Provide the [x, y] coordinate of the cell's center where the given text is located.  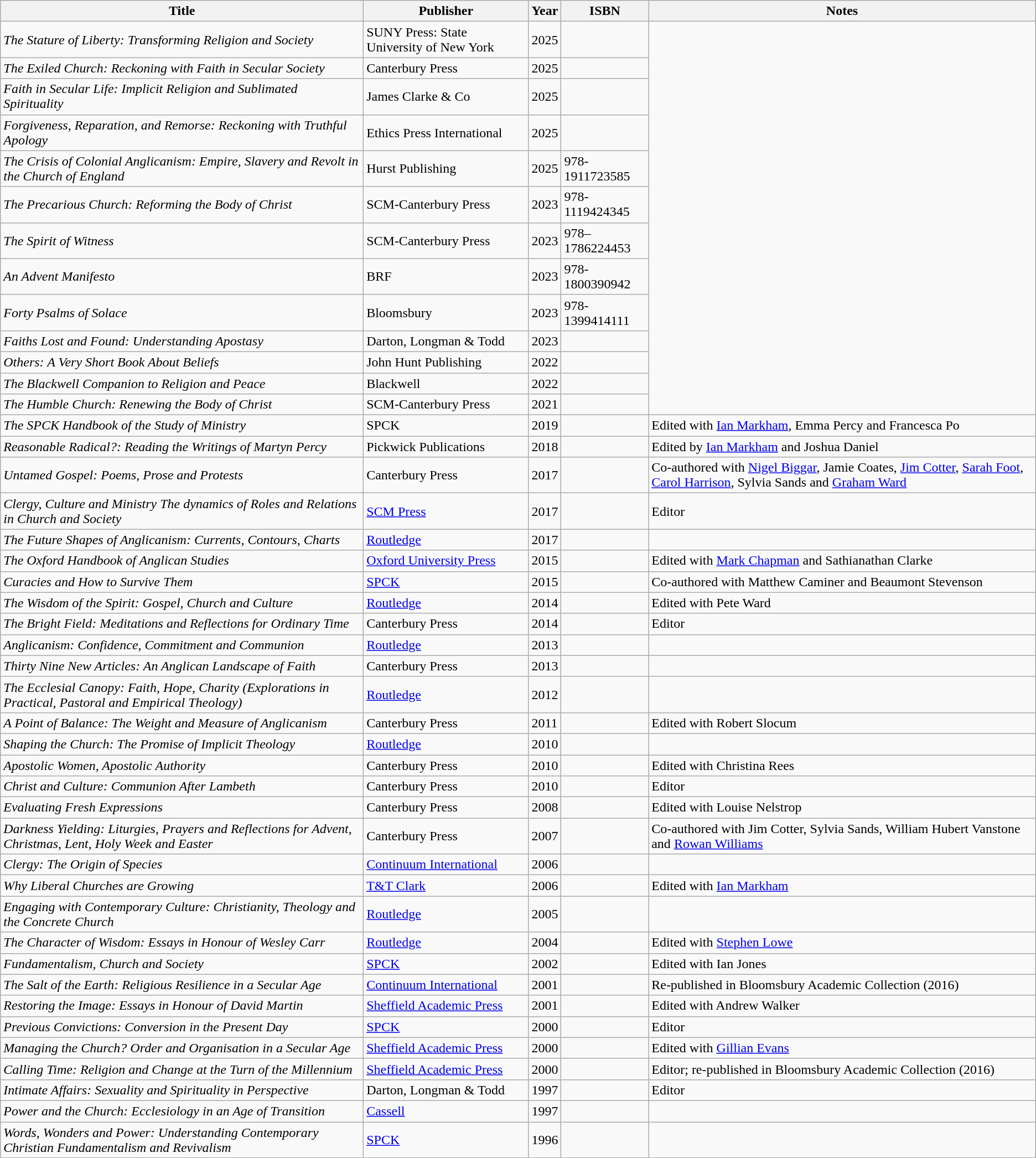
SUNY Press: State University of New York [446, 40]
Co-authored with Nigel Biggar, Jamie Coates, Jim Cotter, Sarah Foot, Carol Harrison, Sylvia Sands and Graham Ward [842, 475]
2008 [545, 808]
Bloomsbury [446, 312]
Edited with Ian Jones [842, 964]
Faiths Lost and Found: Understanding Apostasy [182, 341]
Forty Psalms of Solace [182, 312]
2005 [545, 914]
Year [545, 11]
Ethics Press International [446, 133]
The Stature of Liberty: Transforming Religion and Society [182, 40]
The Exiled Church: Reckoning with Faith in Secular Society [182, 68]
Notes [842, 11]
The Spirit of Witness [182, 240]
Title [182, 11]
Edited with Gillian Evans [842, 1048]
Re-published in Bloomsbury Academic Collection (2016) [842, 985]
Edited with Christina Rees [842, 766]
Co-authored with Jim Cotter, Sylvia Sands, William Hubert Vanstone and Rowan Williams [842, 836]
Thirty Nine New Articles: An Anglican Landscape of Faith [182, 666]
Words, Wonders and Power: Understanding Contemporary Christian Fundamentalism and Revivalism [182, 1139]
Blackwell [446, 384]
Engaging with Contemporary Culture: Christianity, Theology and the Concrete Church [182, 914]
Darkness Yielding: Liturgies, Prayers and Reflections for Advent, Christmas, Lent, Holy Week and Easter [182, 836]
1996 [545, 1139]
Edited with Stephen Lowe [842, 943]
Intimate Affairs: Sexuality and Spirituality in Perspective [182, 1090]
An Advent Manifesto [182, 277]
Edited with Ian Markham [842, 886]
Edited with Pete Ward [842, 603]
Untamed Gospel: Poems, Prose and Protests [182, 475]
2011 [545, 723]
Hurst Publishing [446, 168]
Curacies and How to Survive Them [182, 582]
2021 [545, 405]
Edited with Mark Chapman and Sathianathan Clarke [842, 561]
Clergy: The Origin of Species [182, 865]
The Future Shapes of Anglicanism: Currents, Contours, Charts [182, 540]
BRF [446, 277]
Shaping the Church: The Promise of Implicit Theology [182, 744]
The Salt of the Earth: Religious Resilience in a Secular Age [182, 985]
Edited with Louise Nelstrop [842, 808]
Restoring the Image: Essays in Honour of David Martin [182, 1006]
978–1786224453 [605, 240]
Anglicanism: Confidence, Commitment and Communion [182, 645]
ISBN [605, 11]
Apostolic Women, Apostolic Authority [182, 766]
2019 [545, 426]
Calling Time: Religion and Change at the Turn of the Millennium [182, 1069]
James Clarke & Co [446, 96]
Others: A Very Short Book About Beliefs [182, 362]
The Humble Church: Renewing the Body of Christ [182, 405]
Publisher [446, 11]
The Oxford Handbook of Anglican Studies [182, 561]
2018 [545, 447]
Oxford University Press [446, 561]
2012 [545, 694]
The Bright Field: Meditations and Reflections for Ordinary Time [182, 624]
The Wisdom of the Spirit: Gospel, Church and Culture [182, 603]
Evaluating Fresh Expressions [182, 808]
Managing the Church? Order and Organisation in a Secular Age [182, 1048]
Editor; re-published in Bloomsbury Academic Collection (2016) [842, 1069]
978-1399414111 [605, 312]
SCM Press [446, 511]
Pickwick Publications [446, 447]
2004 [545, 943]
T&T Clark [446, 886]
The Character of Wisdom: Essays in Honour of Wesley Carr [182, 943]
Fundamentalism, Church and Society [182, 964]
Faith in Secular Life: Implicit Religion and Sublimated Spirituality [182, 96]
The SPCK Handbook of the Study of Ministry [182, 426]
Christ and Culture: Communion After Lambeth [182, 787]
2002 [545, 964]
Forgiveness, Reparation, and Remorse: Reckoning with Truthful Apology [182, 133]
Cassell [446, 1111]
Edited with Andrew Walker [842, 1006]
Edited with Ian Markham, Emma Percy and Francesca Po [842, 426]
Co-authored with Matthew Caminer and Beaumont Stevenson [842, 582]
978-1911723585 [605, 168]
Clergy, Culture and Ministry The dynamics of Roles and Relations in Church and Society [182, 511]
Previous Convictions: Conversion in the Present Day [182, 1027]
The Ecclesial Canopy: Faith, Hope, Charity (Explorations in Practical, Pastoral and Empirical Theology) [182, 694]
Edited with Robert Slocum [842, 723]
Why Liberal Churches are Growing [182, 886]
The Precarious Church: Reforming the Body of Christ [182, 205]
Power and the Church: Ecclesiology in an Age of Transition [182, 1111]
John Hunt Publishing [446, 362]
978-1800390942 [605, 277]
Reasonable Radical?: Reading the Writings of Martyn Percy [182, 447]
Edited by Ian Markham and Joshua Daniel [842, 447]
A Point of Balance: The Weight and Measure of Anglicanism [182, 723]
978-1119424345 [605, 205]
2007 [545, 836]
The Blackwell Companion to Religion and Peace [182, 384]
The Crisis of Colonial Anglicanism: Empire, Slavery and Revolt in the Church of England [182, 168]
